Detect which cell encompasses the target text, then output its [X, Y] center coordinate. 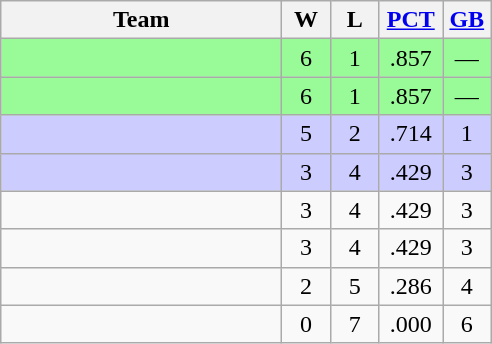
.714 [411, 134]
0 [306, 324]
W [306, 20]
.286 [411, 286]
L [354, 20]
.000 [411, 324]
PCT [411, 20]
Team [142, 20]
GB [466, 20]
7 [354, 324]
